Pinpoint the cell where the given text exists, returning its [X, Y] midpoint coordinate. 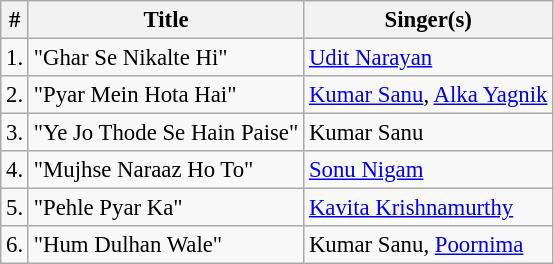
Title [166, 20]
"Ye Jo Thode Se Hain Paise" [166, 133]
"Hum Dulhan Wale" [166, 245]
2. [15, 95]
Sonu Nigam [428, 170]
Kumar Sanu, Alka Yagnik [428, 95]
# [15, 20]
Kavita Krishnamurthy [428, 208]
"Mujhse Naraaz Ho To" [166, 170]
Udit Narayan [428, 58]
"Pehle Pyar Ka" [166, 208]
6. [15, 245]
"Ghar Se Nikalte Hi" [166, 58]
1. [15, 58]
Singer(s) [428, 20]
Kumar Sanu, Poornima [428, 245]
5. [15, 208]
Kumar Sanu [428, 133]
3. [15, 133]
"Pyar Mein Hota Hai" [166, 95]
4. [15, 170]
